Return (x, y) of the center of cell containing provided text 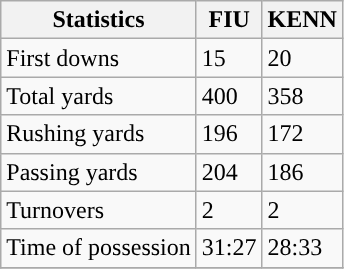
172 (302, 134)
Rushing yards (99, 134)
400 (229, 96)
Statistics (99, 20)
Time of possession (99, 248)
Turnovers (99, 210)
31:27 (229, 248)
First downs (99, 58)
204 (229, 172)
Total yards (99, 96)
186 (302, 172)
15 (229, 58)
Passing yards (99, 172)
28:33 (302, 248)
196 (229, 134)
FIU (229, 20)
358 (302, 96)
KENN (302, 20)
20 (302, 58)
